For the text-containing cell, return its midpoint in (X, Y) coordinate format. 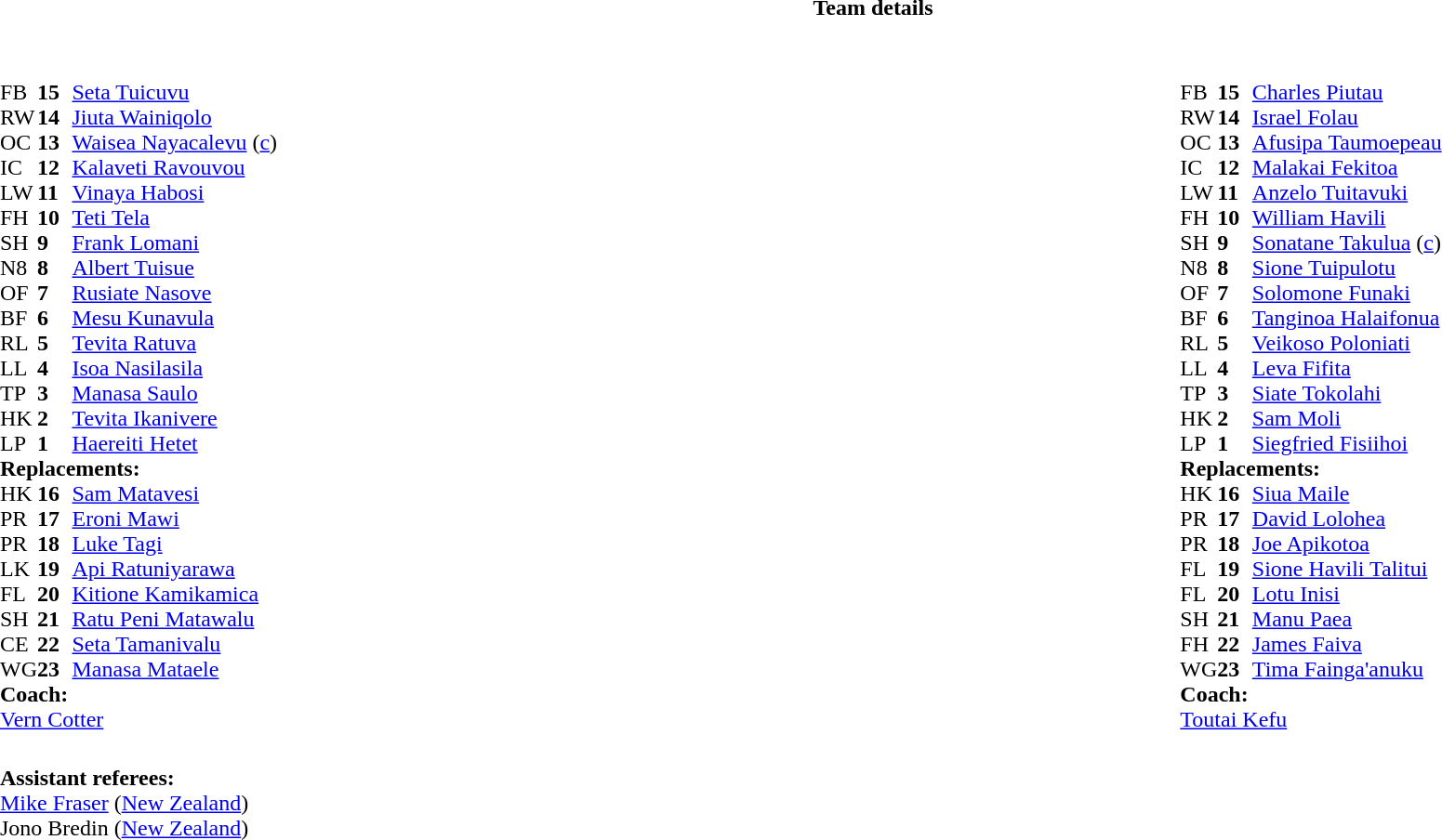
Haereiti Hetet (175, 444)
Sam Moli (1347, 418)
Kalaveti Ravouvou (175, 167)
Siua Maile (1347, 494)
Seta Tamanivalu (175, 645)
Siegfried Fisiihoi (1347, 444)
Siate Tokolahi (1347, 394)
Rusiate Nasove (175, 294)
Tevita Ratuva (175, 344)
Leva Fifita (1347, 368)
Sonatane Takulua (c) (1347, 243)
Eroni Mawi (175, 518)
Joe Apikotoa (1347, 545)
Isoa Nasilasila (175, 368)
Frank Lomani (175, 243)
James Faiva (1347, 645)
Vern Cotter (139, 719)
Vinaya Habosi (175, 193)
Toutai Kefu (1311, 719)
Anzelo Tuitavuki (1347, 193)
Tima Fainga'anuku (1347, 669)
David Lolohea (1347, 518)
Albert Tuisue (175, 268)
Manasa Mataele (175, 669)
Kitione Kamikamica (175, 595)
Tevita Ikanivere (175, 418)
Sione Tuipulotu (1347, 268)
Manu Paea (1347, 619)
Luke Tagi (175, 545)
Afusipa Taumoepeau (1347, 143)
Malakai Fekitoa (1347, 167)
Teti Tela (175, 217)
Charles Piutau (1347, 93)
Waisea Nayacalevu (c) (175, 143)
Sione Havili Talitui (1347, 569)
Manasa Saulo (175, 394)
LK (19, 569)
Sam Matavesi (175, 494)
Api Ratuniyarawa (175, 569)
Lotu Inisi (1347, 595)
William Havili (1347, 217)
Jiuta Wainiqolo (175, 117)
Israel Folau (1347, 117)
Seta Tuicuvu (175, 93)
Veikoso Poloniati (1347, 344)
Ratu Peni Matawalu (175, 619)
Tanginoa Halaifonua (1347, 318)
Solomone Funaki (1347, 294)
Mesu Kunavula (175, 318)
CE (19, 645)
